Provide the (x, y) coordinate of the cell's center where the given text is located.  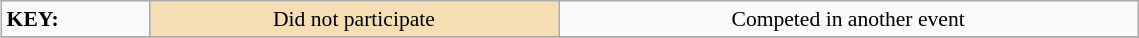
Competed in another event (848, 19)
Did not participate (354, 19)
KEY: (76, 19)
